Return (X, Y) of the center of cell containing provided text 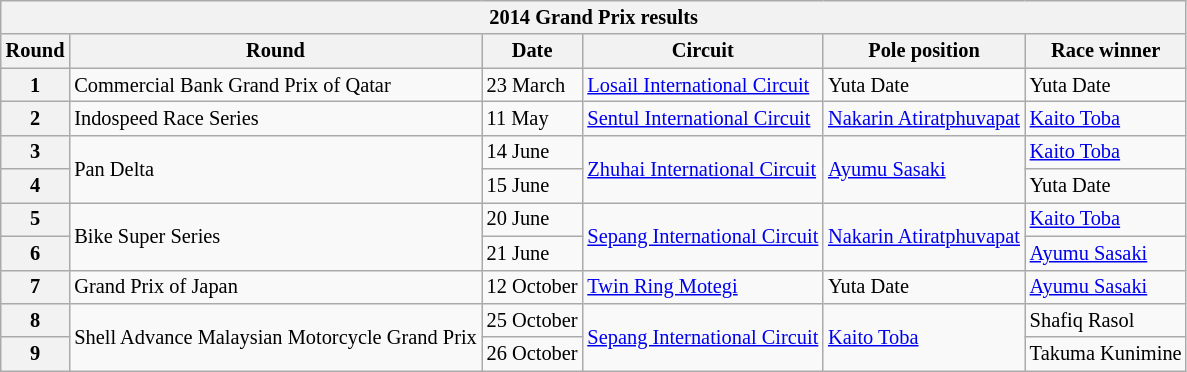
3 (36, 152)
Commercial Bank Grand Prix of Qatar (275, 85)
12 October (532, 287)
23 March (532, 85)
Sentul International Circuit (702, 118)
7 (36, 287)
Bike Super Series (275, 236)
Race winner (1106, 51)
1 (36, 85)
2014 Grand Prix results (594, 17)
Twin Ring Motegi (702, 287)
2 (36, 118)
Pan Delta (275, 168)
4 (36, 186)
11 May (532, 118)
21 June (532, 253)
20 June (532, 219)
Losail International Circuit (702, 85)
Circuit (702, 51)
15 June (532, 186)
Pole position (924, 51)
5 (36, 219)
9 (36, 354)
14 June (532, 152)
Zhuhai International Circuit (702, 168)
Takuma Kunimine (1106, 354)
Indospeed Race Series (275, 118)
8 (36, 320)
26 October (532, 354)
Grand Prix of Japan (275, 287)
Shafiq Rasol (1106, 320)
Shell Advance Malaysian Motorcycle Grand Prix (275, 336)
Date (532, 51)
6 (36, 253)
25 October (532, 320)
